Identify which cell holds the provided text, then report its (x, y) central coordinate. 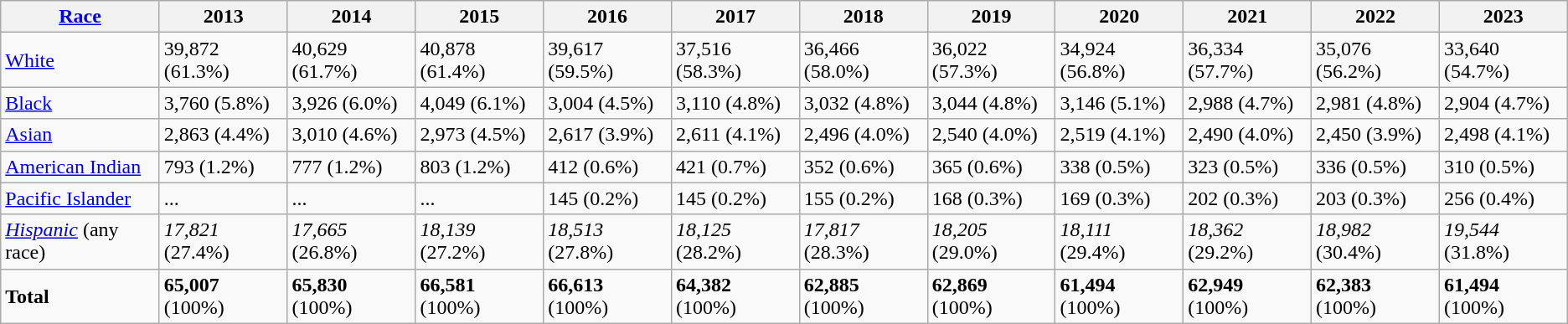
2023 (1503, 17)
2,981 (4.8%) (1375, 103)
4,049 (6.1%) (479, 103)
3,004 (4.5%) (608, 103)
2019 (992, 17)
18,205 (29.0%) (992, 241)
2,863 (4.4%) (223, 135)
17,821 (27.4%) (223, 241)
2,904 (4.7%) (1503, 103)
66,613 (100%) (608, 296)
412 (0.6%) (608, 167)
62,949 (100%) (1248, 296)
17,665 (26.8%) (352, 241)
2,490 (4.0%) (1248, 135)
310 (0.5%) (1503, 167)
66,581 (100%) (479, 296)
2021 (1248, 17)
2,519 (4.1%) (1119, 135)
18,139 (27.2%) (479, 241)
65,830 (100%) (352, 296)
2,988 (4.7%) (1248, 103)
18,982 (30.4%) (1375, 241)
40,878 (61.4%) (479, 60)
2020 (1119, 17)
338 (0.5%) (1119, 167)
3,110 (4.8%) (735, 103)
3,760 (5.8%) (223, 103)
202 (0.3%) (1248, 198)
White (80, 60)
17,817 (28.3%) (863, 241)
155 (0.2%) (863, 198)
365 (0.6%) (992, 167)
40,629 (61.7%) (352, 60)
Race (80, 17)
2,611 (4.1%) (735, 135)
18,513 (27.8%) (608, 241)
2,973 (4.5%) (479, 135)
18,111 (29.4%) (1119, 241)
2013 (223, 17)
336 (0.5%) (1375, 167)
3,010 (4.6%) (352, 135)
37,516 (58.3%) (735, 60)
3,032 (4.8%) (863, 103)
2017 (735, 17)
777 (1.2%) (352, 167)
2,496 (4.0%) (863, 135)
62,383 (100%) (1375, 296)
168 (0.3%) (992, 198)
35,076 (56.2%) (1375, 60)
39,872 (61.3%) (223, 60)
3,926 (6.0%) (352, 103)
2016 (608, 17)
2022 (1375, 17)
2,617 (3.9%) (608, 135)
Black (80, 103)
2,540 (4.0%) (992, 135)
18,362 (29.2%) (1248, 241)
39,617 (59.5%) (608, 60)
2014 (352, 17)
62,885 (100%) (863, 296)
Asian (80, 135)
803 (1.2%) (479, 167)
33,640 (54.7%) (1503, 60)
62,869 (100%) (992, 296)
256 (0.4%) (1503, 198)
34,924 (56.8%) (1119, 60)
203 (0.3%) (1375, 198)
Total (80, 296)
36,466 (58.0%) (863, 60)
2,450 (3.9%) (1375, 135)
19,544 (31.8%) (1503, 241)
793 (1.2%) (223, 167)
36,022 (57.3%) (992, 60)
36,334 (57.7%) (1248, 60)
323 (0.5%) (1248, 167)
2,498 (4.1%) (1503, 135)
18,125 (28.2%) (735, 241)
Pacific Islander (80, 198)
2015 (479, 17)
Hispanic (any race) (80, 241)
421 (0.7%) (735, 167)
352 (0.6%) (863, 167)
169 (0.3%) (1119, 198)
65,007 (100%) (223, 296)
2018 (863, 17)
3,044 (4.8%) (992, 103)
3,146 (5.1%) (1119, 103)
American Indian (80, 167)
64,382 (100%) (735, 296)
